Return [x, y] of the center of cell containing provided text 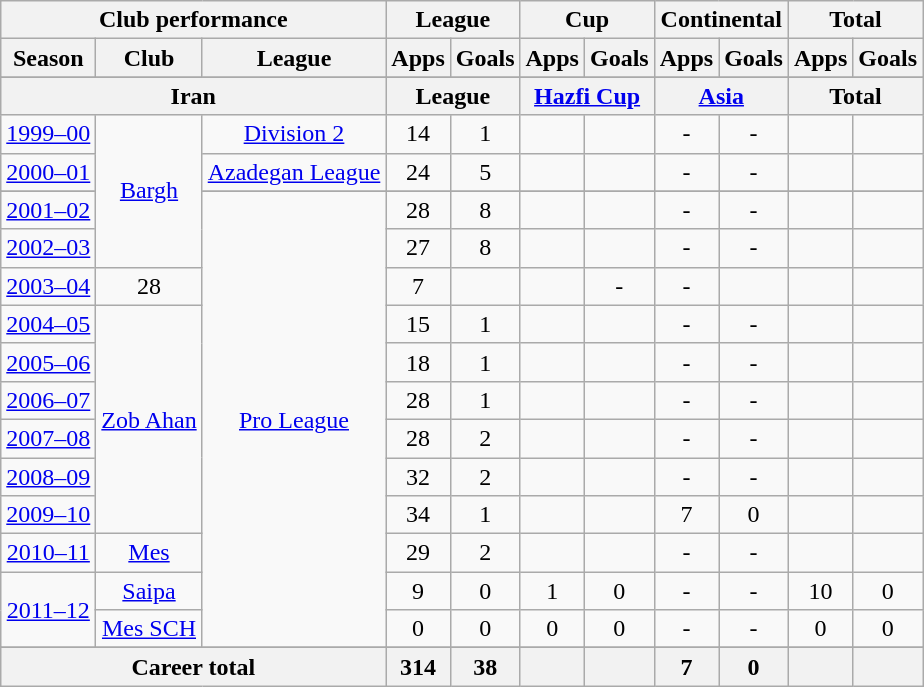
2008–09 [48, 477]
5 [485, 172]
Zob Ahan [149, 419]
2001–02 [48, 210]
Career total [194, 667]
Cup [587, 20]
Hazfi Cup [587, 96]
2000–01 [48, 172]
2010–11 [48, 553]
Saipa [149, 591]
34 [418, 515]
18 [418, 362]
2003–04 [48, 286]
2009–10 [48, 515]
24 [418, 172]
2011–12 [48, 610]
Division 2 [294, 134]
Mes SCH [149, 629]
29 [418, 553]
Mes [149, 553]
314 [418, 667]
2007–08 [48, 438]
2006–07 [48, 400]
2005–06 [48, 362]
10 [820, 591]
32 [418, 477]
Club performance [194, 20]
Club [149, 58]
Iran [194, 96]
15 [418, 324]
Azadegan League [294, 172]
2002–03 [48, 248]
9 [418, 591]
Continental [721, 20]
Asia [721, 96]
2004–05 [48, 324]
Pro League [294, 420]
Bargh [149, 191]
1999–00 [48, 134]
38 [485, 667]
27 [418, 248]
14 [418, 134]
Season [48, 58]
